Determine the [X, Y] coordinate at the center of the cell enclosing the given text.  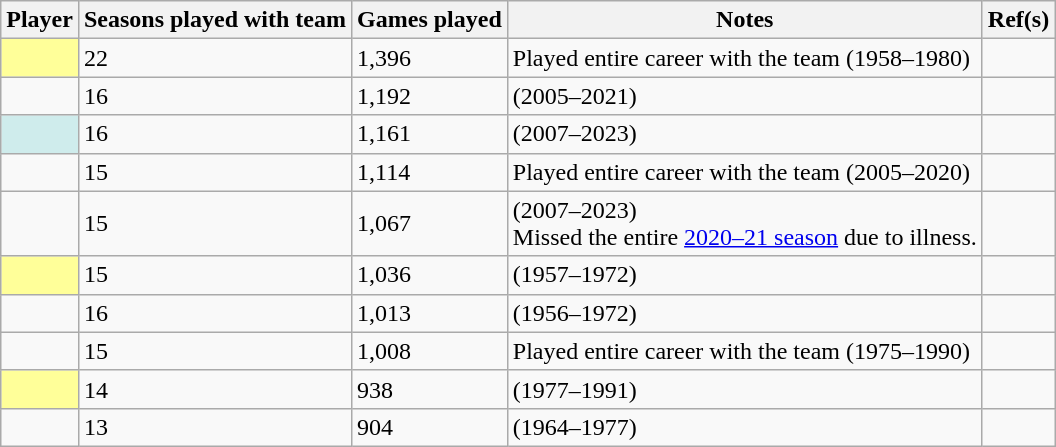
1,161 [430, 134]
Seasons played with team [214, 20]
(1964–1977) [744, 427]
1,008 [430, 351]
(1956–1972) [744, 313]
Games played [430, 20]
(2005–2021) [744, 96]
22 [214, 58]
1,192 [430, 96]
Player [40, 20]
14 [214, 389]
Notes [744, 20]
1,013 [430, 313]
938 [430, 389]
(1977–1991) [744, 389]
(1957–1972) [744, 275]
Played entire career with the team (1958–1980) [744, 58]
Played entire career with the team (1975–1990) [744, 351]
(2007–2023)Missed the entire 2020–21 season due to illness. [744, 224]
Played entire career with the team (2005–2020) [744, 172]
(2007–2023) [744, 134]
1,114 [430, 172]
Ref(s) [1018, 20]
904 [430, 427]
1,067 [430, 224]
1,036 [430, 275]
1,396 [430, 58]
13 [214, 427]
